Provide the [x, y] coordinate of the cell's center where the given text is located.  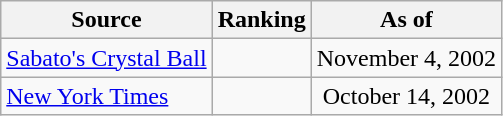
November 4, 2002 [406, 58]
Ranking [262, 20]
As of [406, 20]
October 14, 2002 [406, 96]
Sabato's Crystal Ball [106, 58]
New York Times [106, 96]
Source [106, 20]
